Extract the [x, y] coordinate from the center of the cell holding the provided text.  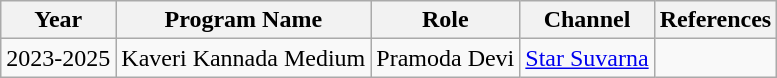
Role [446, 20]
Star Suvarna [587, 58]
Program Name [244, 20]
2023-2025 [58, 58]
Kaveri Kannada Medium [244, 58]
Pramoda Devi [446, 58]
Year [58, 20]
Channel [587, 20]
References [716, 20]
